From the cell containing the given text, extract its center point as (x, y) coordinate. 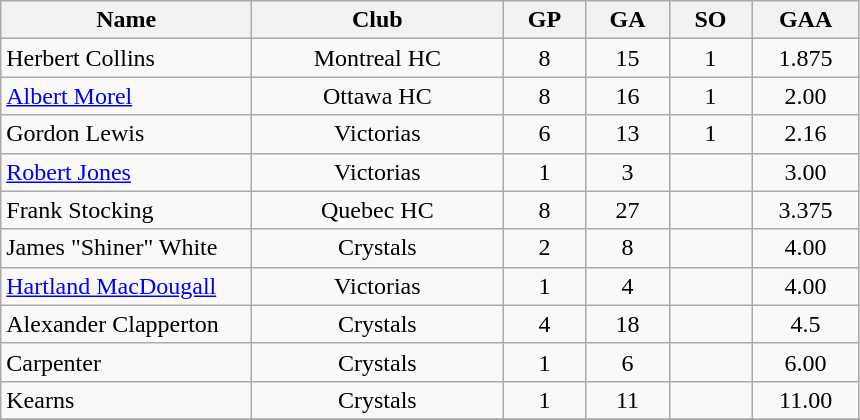
Albert Morel (126, 96)
11.00 (806, 400)
Carpenter (126, 362)
2.16 (806, 134)
3.00 (806, 172)
3 (628, 172)
Frank Stocking (126, 210)
Quebec HC (378, 210)
Herbert Collins (126, 58)
Robert Jones (126, 172)
GP (544, 20)
GAA (806, 20)
1.875 (806, 58)
2.00 (806, 96)
2 (544, 248)
Name (126, 20)
16 (628, 96)
4.5 (806, 324)
Alexander Clapperton (126, 324)
6.00 (806, 362)
Ottawa HC (378, 96)
27 (628, 210)
Club (378, 20)
18 (628, 324)
Montreal HC (378, 58)
Kearns (126, 400)
Gordon Lewis (126, 134)
13 (628, 134)
Hartland MacDougall (126, 286)
3.375 (806, 210)
11 (628, 400)
15 (628, 58)
GA (628, 20)
James "Shiner" White (126, 248)
SO (710, 20)
